Find where the given text appears and provide that cell's center as [x, y] coordinate. 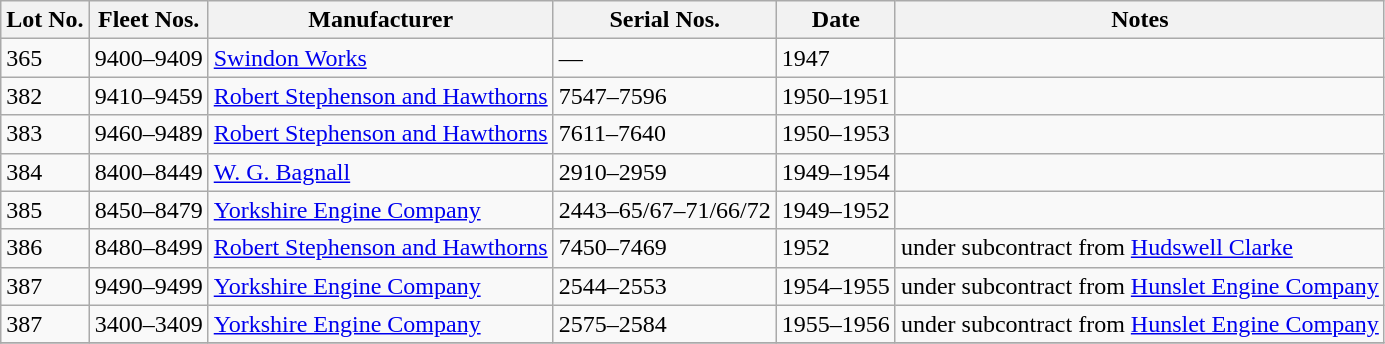
9490–9499 [148, 286]
2544–2553 [664, 286]
9460–9489 [148, 134]
383 [45, 134]
Serial Nos. [664, 20]
1950–1953 [836, 134]
under subcontract from Hudswell Clarke [1140, 248]
8480–8499 [148, 248]
1949–1952 [836, 210]
W. G. Bagnall [380, 172]
8400–8449 [148, 172]
382 [45, 96]
1952 [836, 248]
8450–8479 [148, 210]
1947 [836, 58]
2575–2584 [664, 324]
1949–1954 [836, 172]
1955–1956 [836, 324]
7450–7469 [664, 248]
1950–1951 [836, 96]
Notes [1140, 20]
384 [45, 172]
3400–3409 [148, 324]
2910–2959 [664, 172]
Swindon Works [380, 58]
7547–7596 [664, 96]
9400–9409 [148, 58]
386 [45, 248]
9410–9459 [148, 96]
365 [45, 58]
Manufacturer [380, 20]
Lot No. [45, 20]
2443–65/67–71/66/72 [664, 210]
7611–7640 [664, 134]
1954–1955 [836, 286]
Date [836, 20]
385 [45, 210]
— [664, 58]
Fleet Nos. [148, 20]
